From the cell containing the given text, extract its center point as [x, y] coordinate. 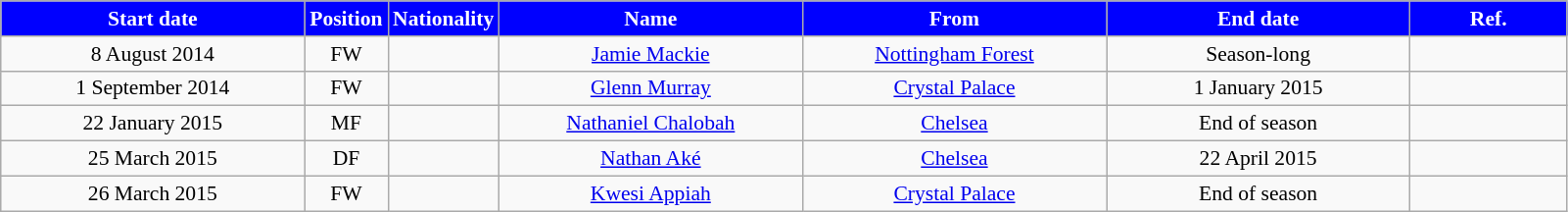
DF [347, 159]
26 March 2015 [153, 193]
From [954, 19]
Jamie Mackie [650, 54]
22 January 2015 [153, 124]
Position [347, 19]
Start date [153, 19]
Nathaniel Chalobah [650, 124]
Nottingham Forest [954, 54]
Glenn Murray [650, 88]
End date [1259, 19]
Ref. [1489, 19]
8 August 2014 [153, 54]
MF [347, 124]
Kwesi Appiah [650, 193]
Nationality [443, 19]
1 January 2015 [1259, 88]
Season-long [1259, 54]
Name [650, 19]
25 March 2015 [153, 159]
1 September 2014 [153, 88]
22 April 2015 [1259, 159]
Nathan Aké [650, 159]
